Locate the cell with the specified text and output its (X, Y) center coordinate. 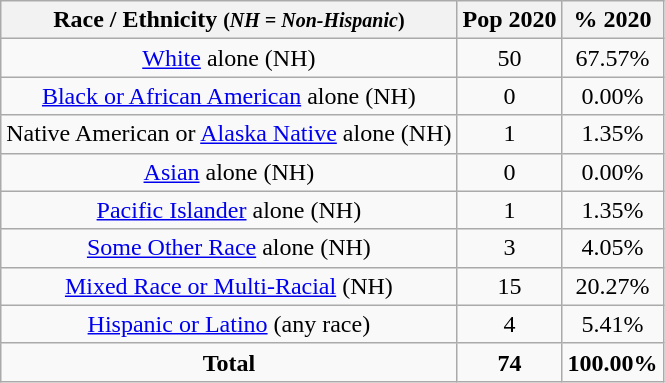
67.57% (612, 58)
5.41% (612, 324)
3 (510, 248)
Pop 2020 (510, 20)
Pacific Islander alone (NH) (229, 210)
100.00% (612, 362)
Black or African American alone (NH) (229, 96)
Native American or Alaska Native alone (NH) (229, 134)
Mixed Race or Multi-Racial (NH) (229, 286)
Some Other Race alone (NH) (229, 248)
74 (510, 362)
White alone (NH) (229, 58)
15 (510, 286)
20.27% (612, 286)
Race / Ethnicity (NH = Non-Hispanic) (229, 20)
Hispanic or Latino (any race) (229, 324)
4 (510, 324)
4.05% (612, 248)
50 (510, 58)
% 2020 (612, 20)
Total (229, 362)
Asian alone (NH) (229, 172)
